Locate the cell with the specified text and output its (X, Y) center coordinate. 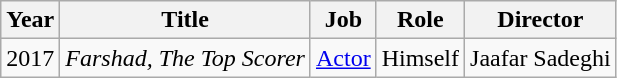
Year (30, 20)
Actor (343, 58)
Job (343, 20)
Director (541, 20)
2017 (30, 58)
Role (420, 20)
Title (186, 20)
Himself (420, 58)
Jaafar Sadeghi (541, 58)
Farshad, The Top Scorer (186, 58)
